Detect which cell encompasses the target text, then output its [x, y] center coordinate. 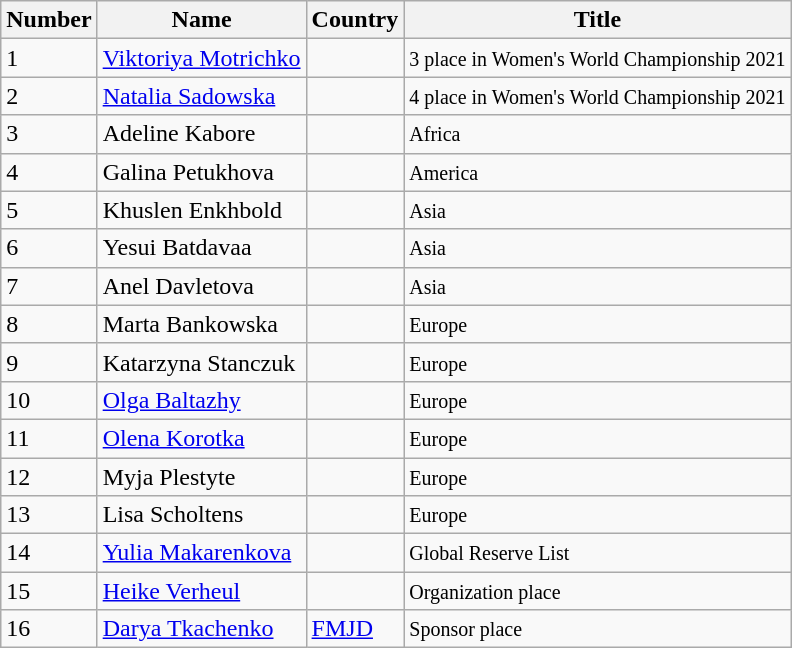
Yesui Batdavaa [202, 248]
Katarzyna Stanczuk [202, 362]
Viktoriya Motrichko [202, 58]
14 [49, 553]
3 [49, 134]
7 [49, 286]
Sponsor place [598, 629]
3 place in Women's World Championship 2021 [598, 58]
1 [49, 58]
10 [49, 400]
Name [202, 20]
Anel Davletova [202, 286]
16 [49, 629]
Olena Korotka [202, 438]
4 [49, 172]
FMJD [355, 629]
Organization place [598, 591]
13 [49, 515]
12 [49, 477]
5 [49, 210]
Africa [598, 134]
Marta Bankowska [202, 324]
Yulia Makarenkova [202, 553]
8 [49, 324]
15 [49, 591]
9 [49, 362]
Natalia Sadowska [202, 96]
Adeline Kabore [202, 134]
Khuslen Enkhbold [202, 210]
Heike Verheul [202, 591]
2 [49, 96]
Darya Tkachenko [202, 629]
Country [355, 20]
Olga Baltazhy [202, 400]
Galina Petukhova [202, 172]
Title [598, 20]
Myja Plestyte [202, 477]
Lisa Scholtens [202, 515]
4 place in Women's World Championship 2021 [598, 96]
Global Reserve List [598, 553]
America [598, 172]
6 [49, 248]
11 [49, 438]
Number [49, 20]
